Output the [x, y] coordinate of the center of the cell containing the given text.  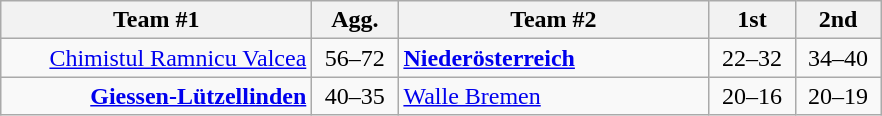
Team #2 [554, 20]
56–72 [355, 58]
20–16 [752, 96]
Agg. [355, 20]
Niederösterreich [554, 58]
Giessen-Lützellinden [156, 96]
1st [752, 20]
Walle Bremen [554, 96]
40–35 [355, 96]
20–19 [838, 96]
22–32 [752, 58]
2nd [838, 20]
34–40 [838, 58]
Chimistul Ramnicu Valcea [156, 58]
Team #1 [156, 20]
